Scan for the cell matching the given text and deliver its (X, Y) coordinate at center. 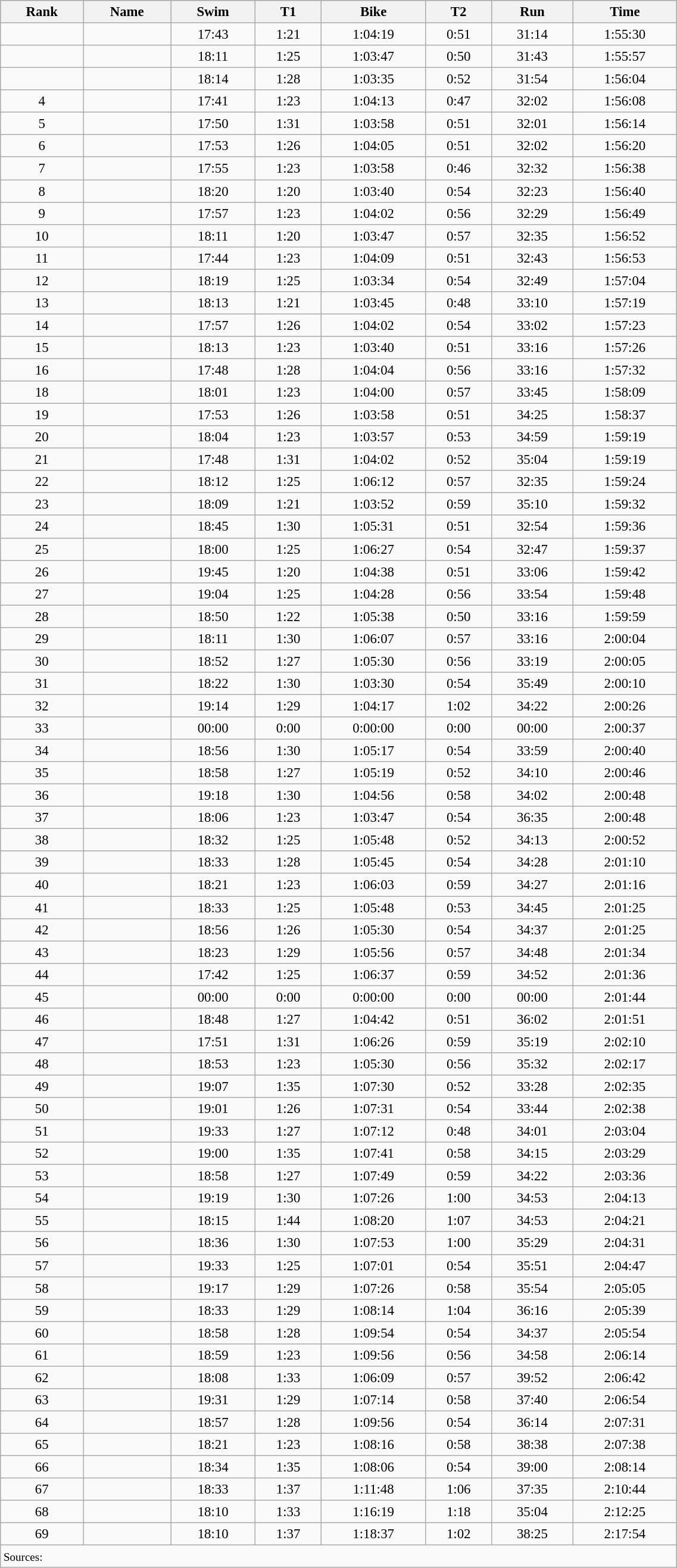
35:54 (532, 1288)
Sources: (339, 1557)
14 (42, 325)
19:19 (213, 1198)
18:15 (213, 1221)
19:07 (213, 1086)
2:04:21 (625, 1221)
34:25 (532, 415)
10 (42, 236)
33:44 (532, 1109)
2:07:31 (625, 1422)
36:16 (532, 1310)
1:07:30 (374, 1086)
19:18 (213, 796)
1:04:04 (374, 370)
2:06:14 (625, 1355)
1:57:23 (625, 325)
42 (42, 930)
34:15 (532, 1154)
33:06 (532, 572)
35 (42, 773)
4 (42, 101)
59 (42, 1310)
58 (42, 1288)
1:57:32 (625, 370)
1:59:37 (625, 549)
1:03:45 (374, 303)
18:09 (213, 504)
2:00:05 (625, 661)
2:17:54 (625, 1534)
2:10:44 (625, 1489)
37 (42, 818)
1:59:48 (625, 594)
18:34 (213, 1467)
1:07:49 (374, 1176)
32:49 (532, 280)
1:55:30 (625, 35)
1:03:35 (374, 79)
35:32 (532, 1064)
22 (42, 482)
54 (42, 1198)
18:23 (213, 952)
1:58:09 (625, 392)
1:06:03 (374, 885)
1:04 (458, 1310)
26 (42, 572)
1:07:12 (374, 1131)
2:05:39 (625, 1310)
1:57:26 (625, 348)
18:32 (213, 840)
19 (42, 415)
1:09:54 (374, 1333)
66 (42, 1467)
61 (42, 1355)
1:03:34 (374, 280)
19:04 (213, 594)
37:40 (532, 1400)
2:08:14 (625, 1467)
5 (42, 124)
25 (42, 549)
33:54 (532, 594)
37:35 (532, 1489)
18:48 (213, 1020)
1:56:04 (625, 79)
1:22 (288, 616)
1:18:37 (374, 1534)
18:04 (213, 437)
1:07:41 (374, 1154)
2:06:54 (625, 1400)
1:57:19 (625, 303)
1:03:30 (374, 684)
55 (42, 1221)
18:53 (213, 1064)
2:00:52 (625, 840)
1:06:09 (374, 1377)
1:04:42 (374, 1020)
31:14 (532, 35)
1:04:28 (374, 594)
48 (42, 1064)
1:56:49 (625, 213)
64 (42, 1422)
Bike (374, 12)
T2 (458, 12)
Time (625, 12)
2:01:16 (625, 885)
39:52 (532, 1377)
1:06:27 (374, 549)
31:43 (532, 57)
52 (42, 1154)
7 (42, 169)
13 (42, 303)
1:16:19 (374, 1512)
15 (42, 348)
45 (42, 997)
34:02 (532, 796)
6 (42, 146)
18:14 (213, 79)
Run (532, 12)
1:05:45 (374, 863)
1:05:17 (374, 751)
1:56:40 (625, 191)
1:07:31 (374, 1109)
1:08:20 (374, 1221)
33:19 (532, 661)
19:31 (213, 1400)
33:59 (532, 751)
1:06 (458, 1489)
18:45 (213, 527)
1:56:20 (625, 146)
29 (42, 639)
18:36 (213, 1243)
T1 (288, 12)
18:52 (213, 661)
34:13 (532, 840)
2:00:37 (625, 728)
38 (42, 840)
33:02 (532, 325)
2:00:04 (625, 639)
34:27 (532, 885)
1:59:42 (625, 572)
1:56:38 (625, 169)
18:06 (213, 818)
11 (42, 258)
17:42 (213, 974)
17:51 (213, 1042)
36 (42, 796)
34:01 (532, 1131)
2:05:05 (625, 1288)
27 (42, 594)
2:02:35 (625, 1086)
30 (42, 661)
31:54 (532, 79)
63 (42, 1400)
1:07:14 (374, 1400)
1:06:26 (374, 1042)
2:02:17 (625, 1064)
17:55 (213, 169)
60 (42, 1333)
19:01 (213, 1109)
32:29 (532, 213)
1:59:32 (625, 504)
2:01:51 (625, 1020)
0:47 (458, 101)
33:28 (532, 1086)
1:18 (458, 1512)
18 (42, 392)
35:29 (532, 1243)
34:48 (532, 952)
2:05:54 (625, 1333)
67 (42, 1489)
47 (42, 1042)
36:35 (532, 818)
1:04:38 (374, 572)
8 (42, 191)
1:04:13 (374, 101)
1:57:04 (625, 280)
39:00 (532, 1467)
2:06:42 (625, 1377)
1:03:52 (374, 504)
1:55:57 (625, 57)
38:38 (532, 1445)
32:54 (532, 527)
2:12:25 (625, 1512)
1:05:56 (374, 952)
57 (42, 1265)
50 (42, 1109)
2:02:38 (625, 1109)
1:08:06 (374, 1467)
Swim (213, 12)
18:20 (213, 191)
1:59:24 (625, 482)
49 (42, 1086)
32:23 (532, 191)
35:51 (532, 1265)
17:43 (213, 35)
1:59:36 (625, 527)
9 (42, 213)
2:04:13 (625, 1198)
34:52 (532, 974)
33:10 (532, 303)
18:50 (213, 616)
1:59:59 (625, 616)
69 (42, 1534)
1:56:08 (625, 101)
19:14 (213, 706)
17:50 (213, 124)
2:01:36 (625, 974)
1:06:12 (374, 482)
40 (42, 885)
44 (42, 974)
34:59 (532, 437)
18:57 (213, 1422)
21 (42, 460)
19:00 (213, 1154)
34:58 (532, 1355)
35:10 (532, 504)
1:04:19 (374, 35)
1:06:37 (374, 974)
34 (42, 751)
53 (42, 1176)
35:49 (532, 684)
2:01:34 (625, 952)
0:46 (458, 169)
16 (42, 370)
56 (42, 1243)
1:56:53 (625, 258)
1:07 (458, 1221)
1:08:14 (374, 1310)
34:45 (532, 908)
2:04:47 (625, 1265)
28 (42, 616)
1:07:53 (374, 1243)
65 (42, 1445)
35:19 (532, 1042)
1:05:31 (374, 527)
41 (42, 908)
38:25 (532, 1534)
32:43 (532, 258)
2:00:10 (625, 684)
12 (42, 280)
1:03:57 (374, 437)
32:01 (532, 124)
18:12 (213, 482)
1:07:01 (374, 1265)
32:32 (532, 169)
43 (42, 952)
1:11:48 (374, 1489)
2:04:31 (625, 1243)
1:05:19 (374, 773)
46 (42, 1020)
2:01:10 (625, 863)
19:17 (213, 1288)
20 (42, 437)
1:56:52 (625, 236)
51 (42, 1131)
18:08 (213, 1377)
1:04:09 (374, 258)
1:06:07 (374, 639)
24 (42, 527)
1:04:56 (374, 796)
18:59 (213, 1355)
18:01 (213, 392)
1:04:17 (374, 706)
1:08:16 (374, 1445)
2:01:44 (625, 997)
33 (42, 728)
39 (42, 863)
23 (42, 504)
2:03:29 (625, 1154)
62 (42, 1377)
1:58:37 (625, 415)
17:44 (213, 258)
18:22 (213, 684)
33:45 (532, 392)
1:04:00 (374, 392)
1:04:05 (374, 146)
Name (127, 12)
2:07:38 (625, 1445)
2:03:36 (625, 1176)
2:00:40 (625, 751)
1:56:14 (625, 124)
68 (42, 1512)
34:28 (532, 863)
2:03:04 (625, 1131)
32 (42, 706)
36:02 (532, 1020)
18:19 (213, 280)
17:41 (213, 101)
Rank (42, 12)
1:44 (288, 1221)
34:10 (532, 773)
19:45 (213, 572)
2:00:26 (625, 706)
36:14 (532, 1422)
31 (42, 684)
18:00 (213, 549)
32:47 (532, 549)
1:05:38 (374, 616)
2:00:46 (625, 773)
2:02:10 (625, 1042)
